Capture the cell that displays the provided text and extract its (x, y) central coordinate. 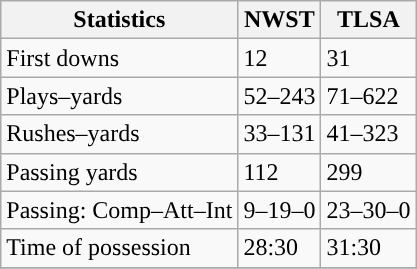
299 (368, 172)
31:30 (368, 248)
52–243 (280, 96)
TLSA (368, 20)
33–131 (280, 134)
Plays–yards (120, 96)
Passing yards (120, 172)
Time of possession (120, 248)
28:30 (280, 248)
112 (280, 172)
71–622 (368, 96)
Statistics (120, 20)
23–30–0 (368, 210)
31 (368, 58)
First downs (120, 58)
NWST (280, 20)
9–19–0 (280, 210)
41–323 (368, 134)
Passing: Comp–Att–Int (120, 210)
Rushes–yards (120, 134)
12 (280, 58)
